Identify which cell holds the provided text, then report its (X, Y) central coordinate. 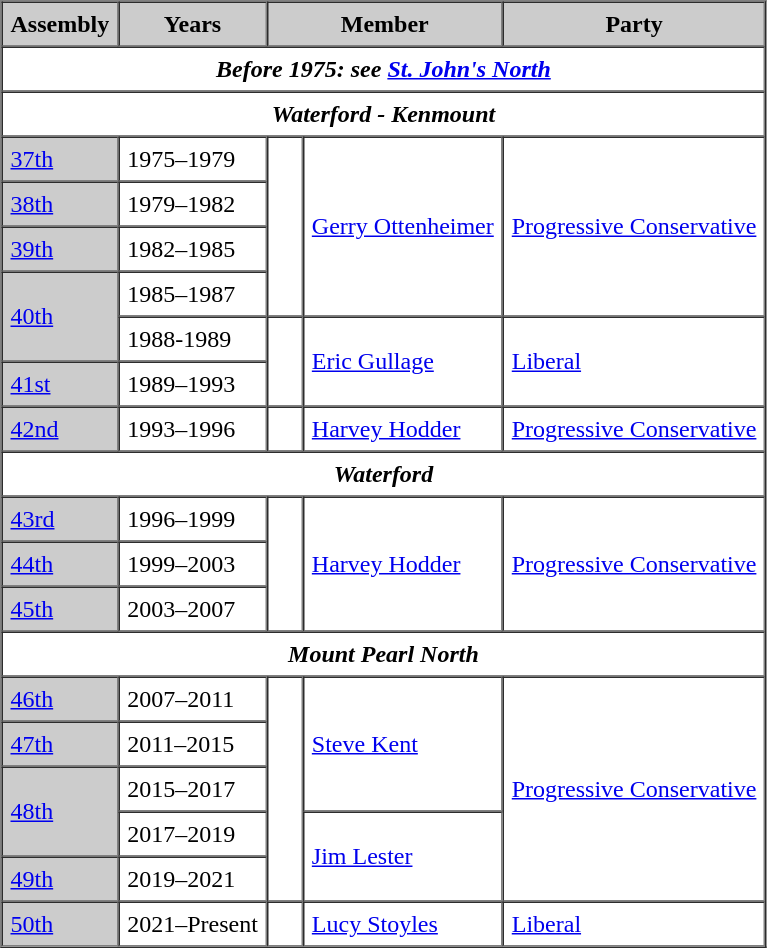
1988-1989 (192, 338)
Waterford - Kenmount (384, 114)
Before 1975: see St. John's North (384, 68)
Party (634, 24)
Eric Gullage (403, 361)
1999–2003 (192, 564)
Mount Pearl North (384, 654)
2019–2021 (192, 878)
50th (60, 924)
45th (60, 608)
2007–2011 (192, 698)
Waterford (384, 474)
44th (60, 564)
2011–2015 (192, 744)
1982–1985 (192, 248)
49th (60, 878)
43rd (60, 518)
1975–1979 (192, 158)
41st (60, 384)
2015–2017 (192, 788)
48th (60, 811)
Lucy Stoyles (403, 924)
Member (385, 24)
37th (60, 158)
40th (60, 317)
1979–1982 (192, 204)
Years (192, 24)
1989–1993 (192, 384)
1985–1987 (192, 294)
1996–1999 (192, 518)
Steve Kent (403, 744)
39th (60, 248)
2021–Present (192, 924)
Gerry Ottenheimer (403, 226)
2017–2019 (192, 834)
1993–1996 (192, 428)
Jim Lester (403, 857)
38th (60, 204)
47th (60, 744)
Assembly (60, 24)
46th (60, 698)
2003–2007 (192, 608)
42nd (60, 428)
